For the text-containing cell, return its midpoint in (x, y) coordinate format. 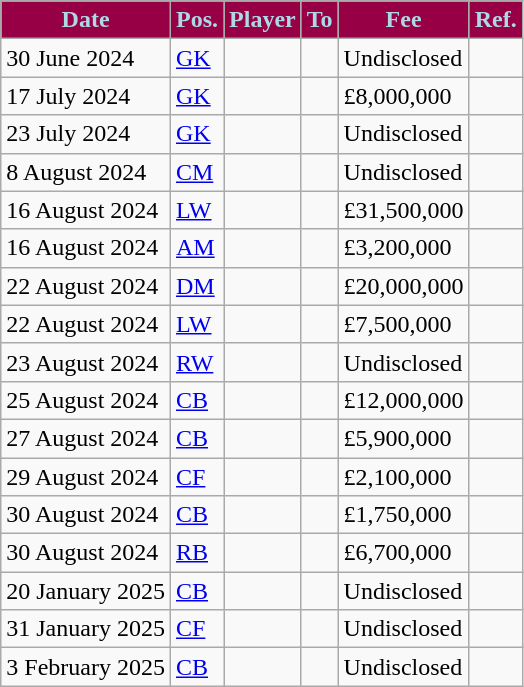
£6,700,000 (404, 553)
£31,500,000 (404, 210)
Pos. (196, 20)
8 August 2024 (86, 172)
23 July 2024 (86, 134)
CM (196, 172)
£8,000,000 (404, 96)
£7,500,000 (404, 324)
Fee (404, 20)
RW (196, 362)
30 June 2024 (86, 58)
£12,000,000 (404, 400)
17 July 2024 (86, 96)
£20,000,000 (404, 286)
31 January 2025 (86, 629)
DM (196, 286)
RB (196, 553)
Ref. (496, 20)
£2,100,000 (404, 477)
29 August 2024 (86, 477)
25 August 2024 (86, 400)
£1,750,000 (404, 515)
AM (196, 248)
23 August 2024 (86, 362)
3 February 2025 (86, 667)
20 January 2025 (86, 591)
Player (263, 20)
£5,900,000 (404, 438)
£3,200,000 (404, 248)
27 August 2024 (86, 438)
To (320, 20)
Date (86, 20)
